Pinpoint the cell where the given text exists, returning its [x, y] midpoint coordinate. 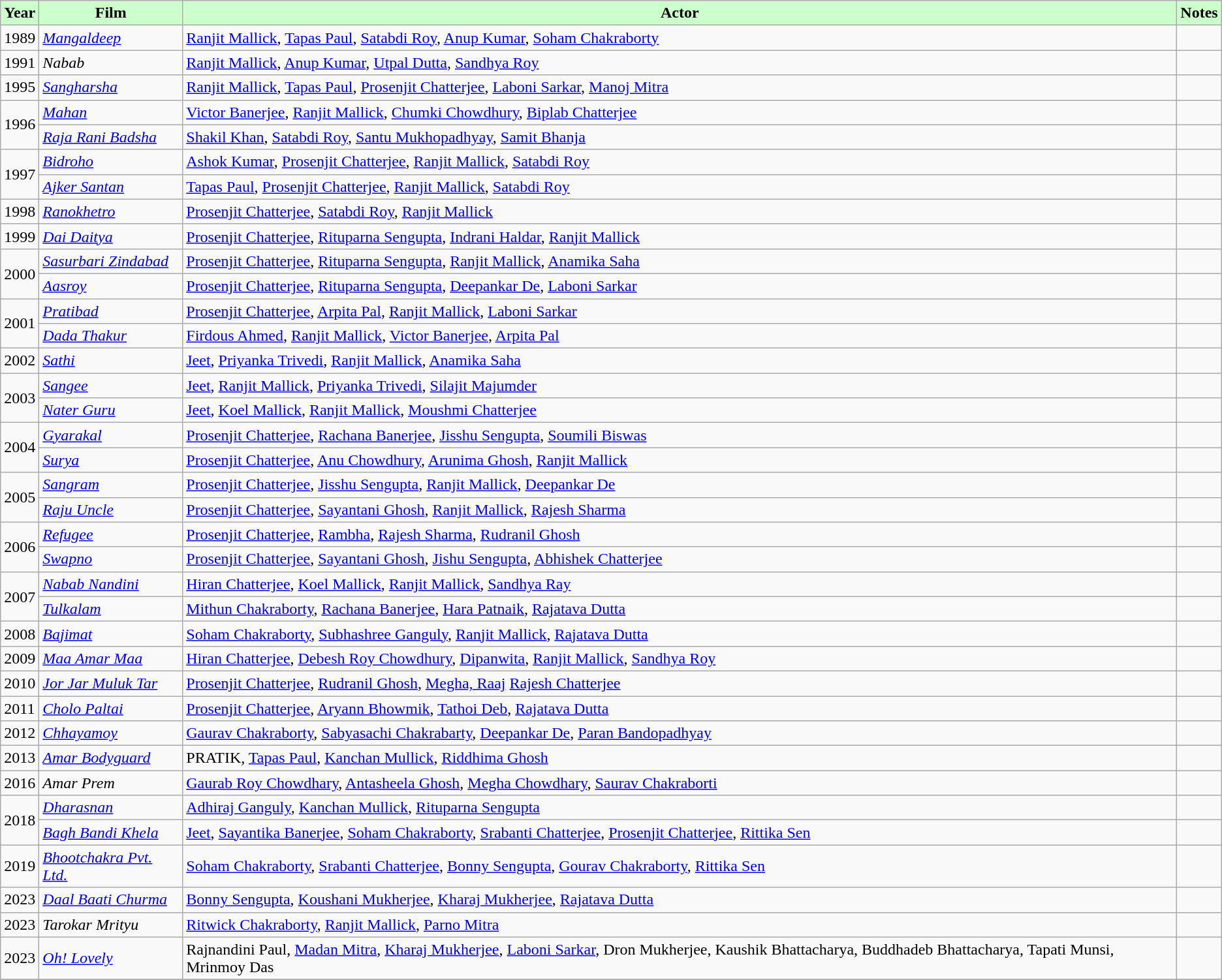
1989 [20, 38]
2006 [20, 547]
Raju Uncle [111, 510]
Dai Daitya [111, 236]
Dada Thakur [111, 336]
Mangaldeep [111, 38]
Sangharsha [111, 87]
Soham Chakraborty, Subhashree Ganguly, Ranjit Mallick, Rajatava Dutta [680, 634]
Mithun Chakraborty, Rachana Banerjee, Hara Patnaik, Rajatava Dutta [680, 609]
Hiran Chatterjee, Debesh Roy Chowdhury, Dipanwita, Ranjit Mallick, Sandhya Roy [680, 658]
Ranjit Mallick, Tapas Paul, Satabdi Roy, Anup Kumar, Soham Chakraborty [680, 38]
Hiran Chatterjee, Koel Mallick, Ranjit Mallick, Sandhya Ray [680, 584]
Tulkalam [111, 609]
Tarokar Mrityu [111, 925]
Jor Jar Muluk Tar [111, 683]
PRATIK, Tapas Paul, Kanchan Mullick, Riddhima Ghosh [680, 758]
2018 [20, 820]
2016 [20, 783]
Prosenjit Chatterjee, Rudranil Ghosh, Megha, Raaj Rajesh Chatterjee [680, 683]
Sasurbari Zindabad [111, 261]
Nabab Nandini [111, 584]
Bonny Sengupta, Koushani Mukherjee, Kharaj Mukherjee, Rajatava Dutta [680, 900]
2010 [20, 683]
Year [20, 13]
Sangee [111, 386]
Prosenjit Chatterjee, Rambha, Rajesh Sharma, Rudranil Ghosh [680, 534]
Firdous Ahmed, Ranjit Mallick, Victor Banerjee, Arpita Pal [680, 336]
Ranjit Mallick, Tapas Paul, Prosenjit Chatterjee, Laboni Sarkar, Manoj Mitra [680, 87]
Bagh Bandi Khela [111, 833]
Prosenjit Chatterjee, Jisshu Sengupta, Ranjit Mallick, Deepankar De [680, 485]
Amar Prem [111, 783]
1996 [20, 125]
Surya [111, 460]
Bidroho [111, 162]
Sangram [111, 485]
Pratibad [111, 311]
Nabab [111, 63]
Prosenjit Chatterjee, Satabdi Roy, Ranjit Mallick [680, 211]
Ajker Santan [111, 187]
Prosenjit Chatterjee, Sayantani Ghosh, Ranjit Mallick, Rajesh Sharma [680, 510]
Mahan [111, 112]
Prosenjit Chatterjee, Rituparna Sengupta, Deepankar De, Laboni Sarkar [680, 286]
Daal Baati Churma [111, 900]
2019 [20, 866]
Gyarakal [111, 435]
2008 [20, 634]
Gaurab Roy Chowdhary, Antasheela Ghosh, Megha Chowdhary, Saurav Chakraborti [680, 783]
Prosenjit Chatterjee, Rituparna Sengupta, Ranjit Mallick, Anamika Saha [680, 261]
2011 [20, 708]
Jeet, Priyanka Trivedi, Ranjit Mallick, Anamika Saha [680, 361]
Aasroy [111, 286]
2003 [20, 398]
2005 [20, 497]
2013 [20, 758]
Ranokhetro [111, 211]
Oh! Lovely [111, 958]
Chhayamoy [111, 733]
Ritwick Chakraborty, Ranjit Mallick, Parno Mitra [680, 925]
Jeet, Koel Mallick, Ranjit Mallick, Moushmi Chatterjee [680, 410]
Sathi [111, 361]
2007 [20, 596]
Shakil Khan, Satabdi Roy, Santu Mukhopadhyay, Samit Bhanja [680, 137]
Soham Chakraborty, Srabanti Chatterjee, Bonny Sengupta, Gourav Chakraborty, Rittika Sen [680, 866]
2001 [20, 324]
Prosenjit Chatterjee, Rituparna Sengupta, Indrani Haldar, Ranjit Mallick [680, 236]
2012 [20, 733]
Raja Rani Badsha [111, 137]
1998 [20, 211]
Gaurav Chakraborty, Sabyasachi Chakrabarty, Deepankar De, Paran Bandopadhyay [680, 733]
Jeet, Sayantika Banerjee, Soham Chakraborty, Srabanti Chatterjee, Prosenjit Chatterjee, Rittika Sen [680, 833]
Victor Banerjee, Ranjit Mallick, Chumki Chowdhury, Biplab Chatterjee [680, 112]
2002 [20, 361]
Prosenjit Chatterjee, Aryann Bhowmik, Tathoi Deb, Rajatava Dutta [680, 708]
Amar Bodyguard [111, 758]
1997 [20, 174]
Notes [1199, 13]
Prosenjit Chatterjee, Arpita Pal, Ranjit Mallick, Laboni Sarkar [680, 311]
1999 [20, 236]
Prosenjit Chatterjee, Rachana Banerjee, Jisshu Sengupta, Soumili Biswas [680, 435]
Refugee [111, 534]
Cholo Paltai [111, 708]
2004 [20, 448]
Maa Amar Maa [111, 658]
1995 [20, 87]
Bhootchakra Pvt. Ltd. [111, 866]
Swapno [111, 559]
Adhiraj Ganguly, Kanchan Mullick, Rituparna Sengupta [680, 808]
Prosenjit Chatterjee, Anu Chowdhury, Arunima Ghosh, Ranjit Mallick [680, 460]
1991 [20, 63]
Film [111, 13]
2000 [20, 273]
Actor [680, 13]
Dharasnan [111, 808]
Tapas Paul, Prosenjit Chatterjee, Ranjit Mallick, Satabdi Roy [680, 187]
2009 [20, 658]
Nater Guru [111, 410]
Prosenjit Chatterjee, Sayantani Ghosh, Jishu Sengupta, Abhishek Chatterjee [680, 559]
Ashok Kumar, Prosenjit Chatterjee, Ranjit Mallick, Satabdi Roy [680, 162]
Jeet, Ranjit Mallick, Priyanka Trivedi, Silajit Majumder [680, 386]
Ranjit Mallick, Anup Kumar, Utpal Dutta, Sandhya Roy [680, 63]
Bajimat [111, 634]
